Scan for the cell matching the given text and deliver its (X, Y) coordinate at center. 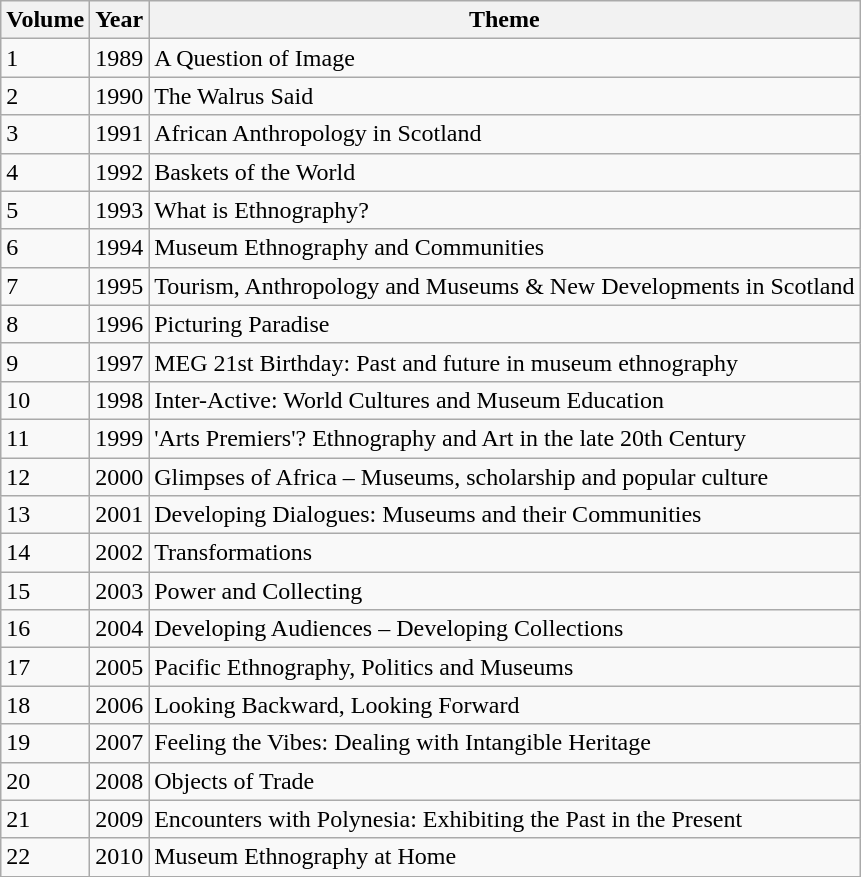
11 (46, 438)
Year (120, 20)
18 (46, 705)
Museum Ethnography at Home (504, 857)
2002 (120, 553)
6 (46, 248)
Tourism, Anthropology and Museums & New Developments in Scotland (504, 286)
A Question of Image (504, 58)
1991 (120, 134)
10 (46, 400)
2000 (120, 477)
Baskets of the World (504, 172)
20 (46, 781)
2004 (120, 629)
2 (46, 96)
Volume (46, 20)
13 (46, 515)
2005 (120, 667)
1995 (120, 286)
1990 (120, 96)
'Arts Premiers'? Ethnography and Art in the late 20th Century (504, 438)
1989 (120, 58)
Museum Ethnography and Communities (504, 248)
9 (46, 362)
1993 (120, 210)
Glimpses of Africa – Museums, scholarship and popular culture (504, 477)
1 (46, 58)
Pacific Ethnography, Politics and Museums (504, 667)
7 (46, 286)
1998 (120, 400)
14 (46, 553)
4 (46, 172)
Developing Dialogues: Museums and their Communities (504, 515)
Objects of Trade (504, 781)
1994 (120, 248)
2007 (120, 743)
1997 (120, 362)
2006 (120, 705)
Encounters with Polynesia: Exhibiting the Past in the Present (504, 819)
1992 (120, 172)
1996 (120, 324)
2003 (120, 591)
19 (46, 743)
Power and Collecting (504, 591)
16 (46, 629)
Picturing Paradise (504, 324)
8 (46, 324)
Feeling the Vibes: Dealing with Intangible Heritage (504, 743)
22 (46, 857)
Looking Backward, Looking Forward (504, 705)
1999 (120, 438)
Inter-Active: World Cultures and Museum Education (504, 400)
Developing Audiences – Developing Collections (504, 629)
2008 (120, 781)
Theme (504, 20)
17 (46, 667)
21 (46, 819)
African Anthropology in Scotland (504, 134)
12 (46, 477)
3 (46, 134)
2009 (120, 819)
2010 (120, 857)
2001 (120, 515)
Transformations (504, 553)
The Walrus Said (504, 96)
5 (46, 210)
What is Ethnography? (504, 210)
15 (46, 591)
MEG 21st Birthday: Past and future in museum ethnography (504, 362)
